Search for the cell housing the specified text and yield its (X, Y) center coordinate. 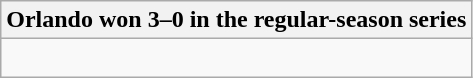
Orlando won 3–0 in the regular-season series (236, 20)
